Provide the (X, Y) coordinate of the cell's center where the given text is located.  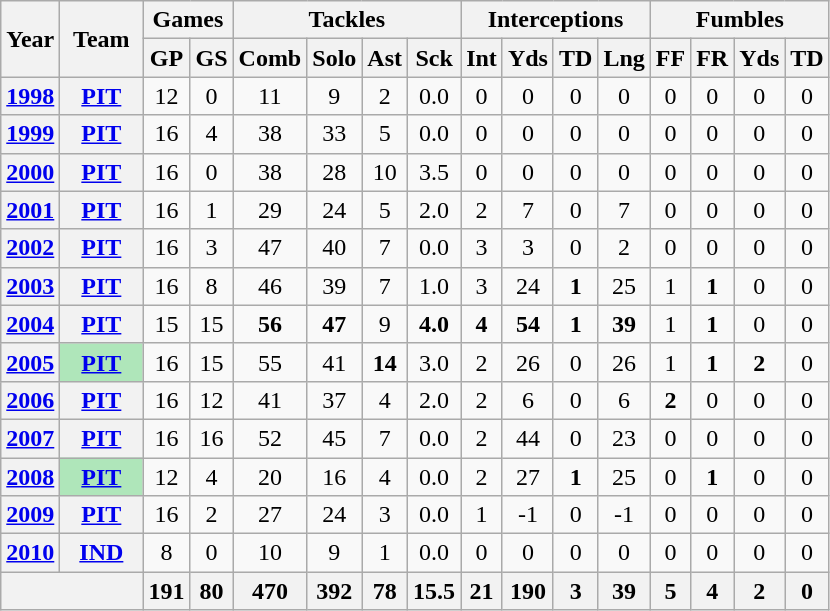
20 (270, 477)
470 (270, 591)
2009 (30, 515)
2006 (30, 400)
191 (166, 591)
2004 (30, 324)
15.5 (434, 591)
23 (624, 438)
80 (212, 591)
78 (385, 591)
IND (102, 553)
Sck (434, 58)
Comb (270, 58)
21 (482, 591)
Games (188, 20)
2001 (30, 210)
3.0 (434, 362)
Int (482, 58)
37 (334, 400)
1998 (30, 96)
44 (528, 438)
29 (270, 210)
GS (212, 58)
GP (166, 58)
40 (334, 248)
Lng (624, 58)
2010 (30, 553)
14 (385, 362)
11 (270, 96)
4.0 (434, 324)
45 (334, 438)
Tackles (347, 20)
52 (270, 438)
46 (270, 286)
190 (528, 591)
392 (334, 591)
2008 (30, 477)
1999 (30, 134)
55 (270, 362)
Year (30, 39)
2005 (30, 362)
Team (102, 39)
1.0 (434, 286)
FR (712, 58)
FF (670, 58)
Solo (334, 58)
2002 (30, 248)
2007 (30, 438)
56 (270, 324)
33 (334, 134)
3.5 (434, 172)
28 (334, 172)
Ast (385, 58)
2000 (30, 172)
2003 (30, 286)
Interceptions (556, 20)
Fumbles (740, 20)
54 (528, 324)
